Return the [x, y] coordinate for the center point of the cell that contains the specified text.  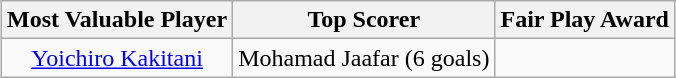
Fair Play Award [585, 20]
Mohamad Jaafar (6 goals) [364, 58]
Top Scorer [364, 20]
Most Valuable Player [118, 20]
Yoichiro Kakitani [118, 58]
